Detect which cell encompasses the target text, then output its [X, Y] center coordinate. 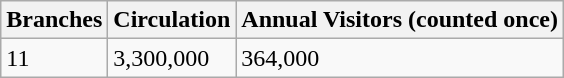
364,000 [400, 58]
Annual Visitors (counted once) [400, 20]
Branches [54, 20]
Circulation [172, 20]
11 [54, 58]
3,300,000 [172, 58]
